Scan for the cell matching the given text and deliver its (X, Y) coordinate at center. 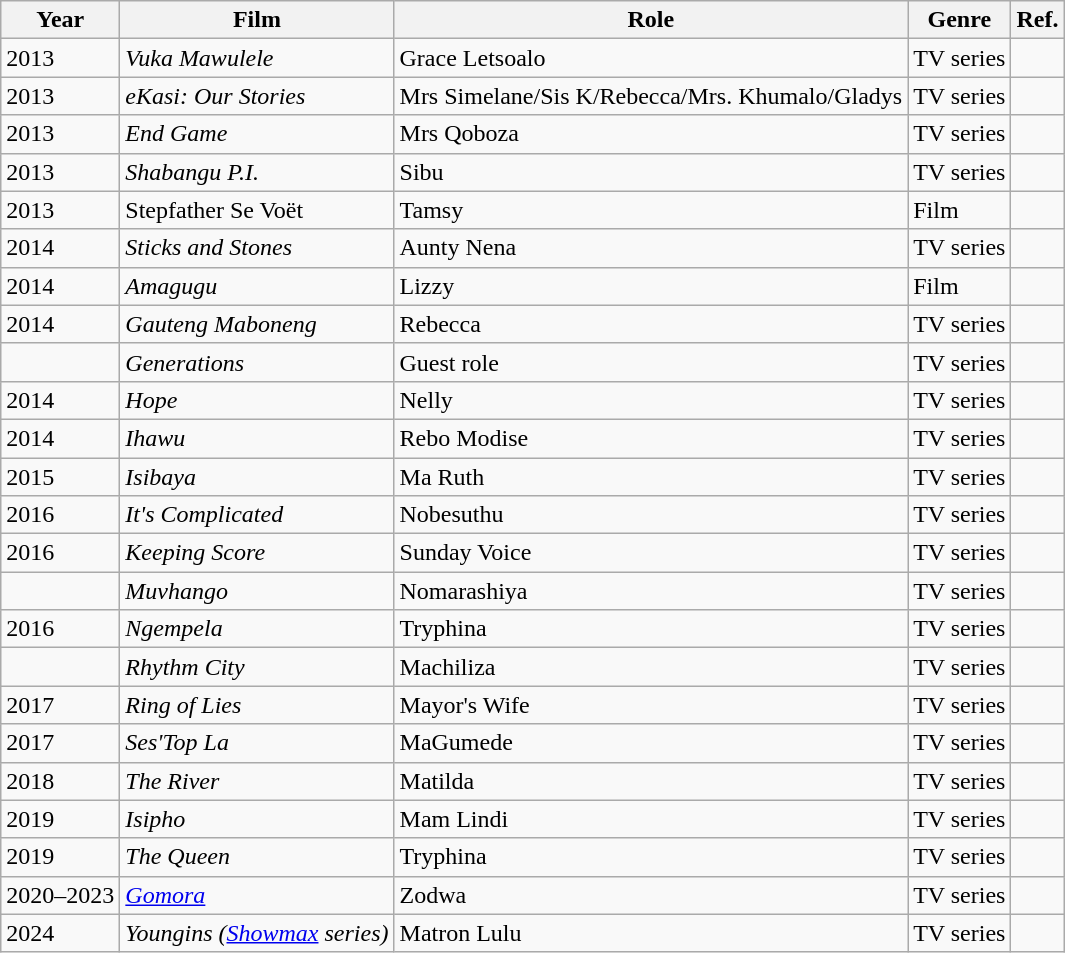
Matron Lulu (651, 933)
2024 (60, 933)
Keeping Score (257, 553)
Hope (257, 400)
Ring of Lies (257, 705)
The Queen (257, 857)
Gomora (257, 895)
2015 (60, 477)
Amagugu (257, 286)
Ihawu (257, 438)
Rebecca (651, 324)
Generations (257, 362)
Rebo Modise (651, 438)
Ses'Top La (257, 743)
Mam Lindi (651, 819)
Role (651, 20)
Nelly (651, 400)
2020–2023 (60, 895)
Lizzy (651, 286)
eKasi: Our Stories (257, 96)
2018 (60, 781)
Nomarashiya (651, 591)
Ngempela (257, 629)
Genre (960, 20)
Vuka Mawulele (257, 58)
Ma Ruth (651, 477)
Aunty Nena (651, 248)
Stepfather Se Voët (257, 210)
The River (257, 781)
Shabangu P.I. (257, 172)
Isibaya (257, 477)
Gauteng Maboneng (257, 324)
Grace Letsoalo (651, 58)
Mayor's Wife (651, 705)
Matilda (651, 781)
Youngins (Showmax series) (257, 933)
Year (60, 20)
Ref. (1038, 20)
Guest role (651, 362)
Tamsy (651, 210)
Zodwa (651, 895)
Mrs Qoboza (651, 134)
Nobesuthu (651, 515)
Mrs Simelane/Sis K/Rebecca/Mrs. Khumalo/Gladys (651, 96)
Machiliza (651, 667)
Muvhango (257, 591)
Sunday Voice (651, 553)
Rhythm City (257, 667)
It's Complicated (257, 515)
MaGumede (651, 743)
Isipho (257, 819)
Sibu (651, 172)
Sticks and Stones (257, 248)
End Game (257, 134)
